Determine the [X, Y] coordinate at the center of the cell enclosing the given text.  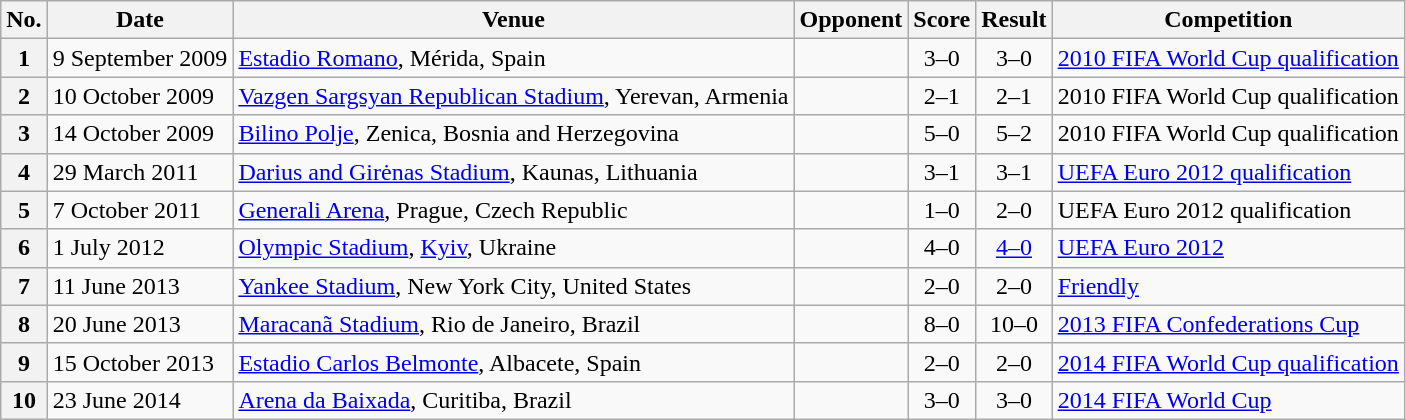
8 [24, 324]
Olympic Stadium, Kyiv, Ukraine [514, 248]
Date [140, 20]
10–0 [1014, 324]
10 [24, 400]
3 [24, 134]
Score [942, 20]
1–0 [942, 210]
23 June 2014 [140, 400]
11 June 2013 [140, 286]
No. [24, 20]
2 [24, 96]
5 [24, 210]
2013 FIFA Confederations Cup [1228, 324]
Estadio Romano, Mérida, Spain [514, 58]
15 October 2013 [140, 362]
1 July 2012 [140, 248]
Opponent [851, 20]
7 October 2011 [140, 210]
29 March 2011 [140, 172]
1 [24, 58]
Vazgen Sargsyan Republican Stadium, Yerevan, Armenia [514, 96]
UEFA Euro 2012 [1228, 248]
14 October 2009 [140, 134]
Arena da Baixada, Curitiba, Brazil [514, 400]
Yankee Stadium, New York City, United States [514, 286]
5–0 [942, 134]
Bilino Polje, Zenica, Bosnia and Herzegovina [514, 134]
Darius and Girėnas Stadium, Kaunas, Lithuania [514, 172]
Result [1014, 20]
9 [24, 362]
4 [24, 172]
9 September 2009 [140, 58]
10 October 2009 [140, 96]
Friendly [1228, 286]
2014 FIFA World Cup qualification [1228, 362]
Competition [1228, 20]
Venue [514, 20]
6 [24, 248]
8–0 [942, 324]
7 [24, 286]
Maracanã Stadium, Rio de Janeiro, Brazil [514, 324]
20 June 2013 [140, 324]
5–2 [1014, 134]
Estadio Carlos Belmonte, Albacete, Spain [514, 362]
2014 FIFA World Cup [1228, 400]
Generali Arena, Prague, Czech Republic [514, 210]
